Detect which cell encompasses the target text, then output its [X, Y] center coordinate. 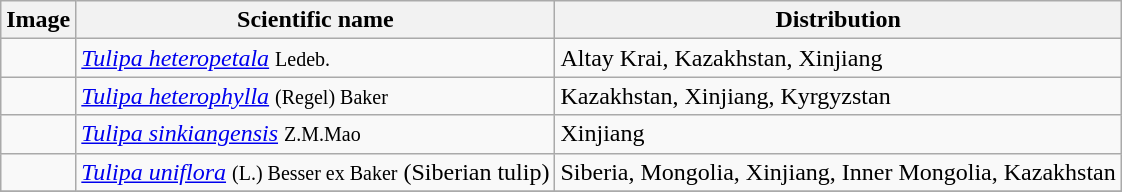
Xinjiang [838, 134]
Scientific name [316, 20]
Tulipa uniflora (L.) Besser ex Baker (Siberian tulip) [316, 172]
Image [38, 20]
Tulipa heteropetala Ledeb. [316, 58]
Siberia, Mongolia, Xinjiang, Inner Mongolia, Kazakhstan [838, 172]
Tulipa sinkiangensis Z.M.Mao [316, 134]
Kazakhstan, Xinjiang, Kyrgyzstan [838, 96]
Tulipa heterophylla (Regel) Baker [316, 96]
Distribution [838, 20]
Altay Krai, Kazakhstan, Xinjiang [838, 58]
